Capture the cell that displays the provided text and extract its [X, Y] central coordinate. 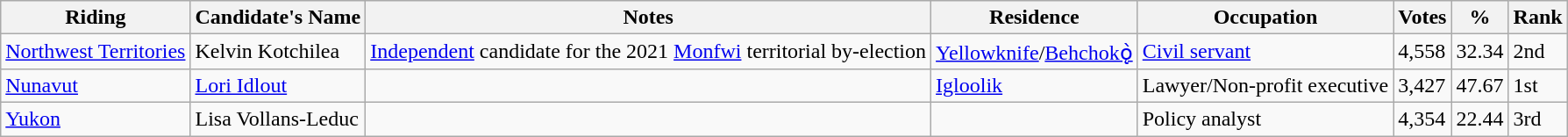
Yukon [96, 119]
Candidate's Name [278, 18]
Kelvin Kotchilea [278, 52]
1st [1538, 85]
2nd [1538, 52]
Independent candidate for the 2021 Monfwi territorial by-election [649, 52]
Policy analyst [1265, 119]
32.34 [1480, 52]
47.67 [1480, 85]
4,558 [1422, 52]
3rd [1538, 119]
4,354 [1422, 119]
Residence [1035, 18]
3,427 [1422, 85]
Votes [1422, 18]
Nunavut [96, 85]
Lawyer/Non-profit executive [1265, 85]
Occupation [1265, 18]
Rank [1538, 18]
Lori Idlout [278, 85]
Riding [96, 18]
Northwest Territories [96, 52]
% [1480, 18]
22.44 [1480, 119]
Lisa Vollans-Leduc [278, 119]
Yellowknife/Behchokǫ̀ [1035, 52]
Civil servant [1265, 52]
Igloolik [1035, 85]
Notes [649, 18]
